Return [X, Y] of the center of cell containing provided text 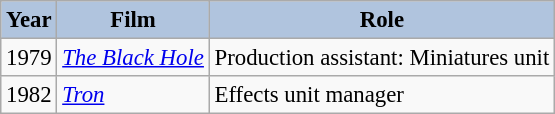
1979 [29, 58]
Effects unit manager [382, 95]
Film [133, 20]
Production assistant: Miniatures unit [382, 58]
Year [29, 20]
Tron [133, 95]
Role [382, 20]
1982 [29, 95]
The Black Hole [133, 58]
